Extract the (x, y) coordinate from the center of the cell holding the provided text.  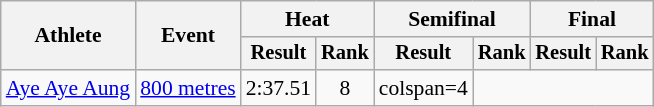
Event (188, 36)
Final (592, 19)
800 metres (188, 88)
colspan=4 (424, 88)
Semifinal (452, 19)
2:37.51 (278, 88)
Heat (308, 19)
8 (345, 88)
Athlete (68, 36)
Aye Aye Aung (68, 88)
